Search for the cell housing the specified text and yield its (X, Y) center coordinate. 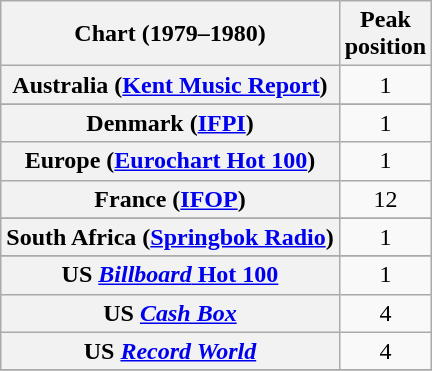
US Cash Box (170, 313)
US Billboard Hot 100 (170, 275)
Chart (1979–1980) (170, 34)
Europe (Eurochart Hot 100) (170, 161)
Australia (Kent Music Report) (170, 85)
France (IFOP) (170, 199)
Peakposition (385, 34)
Denmark (IFPI) (170, 123)
12 (385, 199)
South Africa (Springbok Radio) (170, 237)
US Record World (170, 351)
